Determine the [X, Y] coordinate at the center of the cell enclosing the given text.  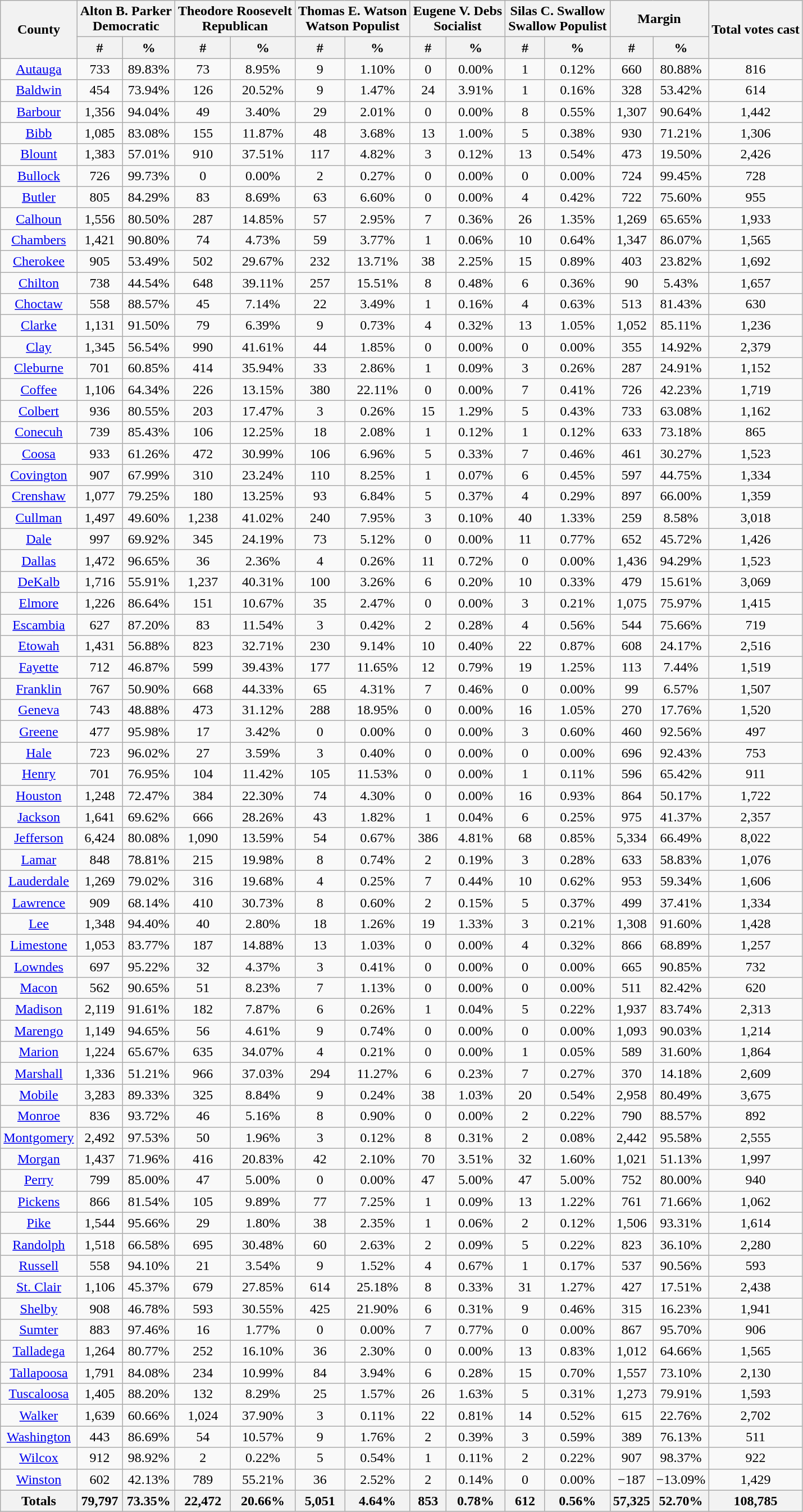
Mobile [39, 1095]
0.59% [577, 1437]
2.01% [377, 112]
911 [756, 774]
60.85% [148, 368]
460 [631, 732]
56 [203, 1031]
853 [428, 1501]
29.67% [263, 261]
Walker [39, 1415]
1,606 [756, 881]
10.67% [263, 603]
630 [756, 304]
1.63% [475, 1394]
8.84% [263, 1095]
2,609 [756, 1074]
0.29% [577, 496]
270 [631, 710]
513 [631, 304]
63.08% [681, 411]
1,273 [631, 1394]
34.07% [263, 1052]
1,308 [631, 924]
75.60% [681, 197]
22.76% [681, 1415]
3.54% [263, 1266]
0.52% [577, 1415]
48 [320, 133]
0.62% [577, 881]
1.47% [377, 90]
Barbour [39, 112]
3.51% [475, 1159]
1,614 [756, 1223]
79,797 [100, 1501]
712 [100, 668]
80.49% [681, 1095]
724 [631, 176]
1,518 [100, 1244]
6.96% [377, 454]
4.81% [475, 838]
Dallas [39, 560]
90.03% [681, 1031]
82.42% [681, 988]
80.55% [148, 411]
19.98% [263, 860]
Silas C. SwallowSwallow Populist [558, 19]
1,722 [756, 796]
Blount [39, 154]
1,226 [100, 603]
1,436 [631, 560]
11.87% [263, 133]
25.18% [377, 1287]
57.01% [148, 154]
3.40% [263, 112]
Lawrence [39, 902]
13.25% [263, 496]
728 [756, 176]
1,224 [100, 1052]
Alton B. ParkerDemocratic [126, 19]
790 [631, 1116]
65 [320, 689]
8.95% [263, 69]
294 [320, 1074]
722 [631, 197]
Clarke [39, 326]
608 [631, 646]
3,283 [100, 1095]
94.29% [681, 560]
88.20% [148, 1394]
477 [100, 732]
3,018 [756, 518]
33 [320, 368]
56.54% [148, 347]
70 [428, 1159]
13.71% [377, 261]
45.37% [148, 1287]
883 [100, 1330]
0.38% [577, 133]
1.35% [577, 218]
Houston [39, 796]
1.22% [577, 1202]
454 [100, 90]
45.72% [681, 539]
908 [100, 1309]
1,076 [756, 860]
110 [320, 475]
0.43% [577, 411]
58.83% [681, 860]
1.96% [263, 1138]
1.29% [475, 411]
635 [203, 1052]
1.85% [377, 347]
30.48% [263, 1244]
25 [320, 1394]
2,379 [756, 347]
499 [631, 902]
Winston [39, 1479]
Washington [39, 1437]
Autauga [39, 69]
232 [320, 261]
50.90% [148, 689]
2,555 [756, 1138]
865 [756, 432]
Coffee [39, 390]
767 [100, 689]
1.76% [377, 1437]
56.88% [148, 646]
30.27% [681, 454]
12.25% [263, 432]
55.21% [263, 1479]
257 [320, 282]
95.66% [148, 1223]
Cleburne [39, 368]
23.82% [681, 261]
99.45% [681, 176]
Elmore [39, 603]
Total votes cast [756, 29]
1,791 [100, 1373]
59.34% [681, 881]
Pike [39, 1223]
−13.09% [681, 1479]
Escambia [39, 625]
86.07% [681, 240]
695 [203, 1244]
0.10% [475, 518]
80.50% [148, 218]
Tuscaloosa [39, 1394]
0.44% [475, 881]
6.84% [377, 496]
92.43% [681, 753]
Shelby [39, 1309]
71.66% [681, 1202]
90 [631, 282]
61.26% [148, 454]
1,557 [631, 1373]
620 [756, 988]
87.20% [148, 625]
665 [631, 966]
2.80% [263, 924]
Chambers [39, 240]
24.91% [681, 368]
0.70% [577, 1373]
355 [631, 347]
1,933 [756, 218]
Monroe [39, 1116]
953 [631, 881]
90.64% [681, 112]
41.02% [263, 518]
−187 [631, 1479]
0.81% [475, 1415]
7.95% [377, 518]
41.61% [263, 347]
1,415 [756, 603]
32.71% [263, 646]
Calhoun [39, 218]
48.88% [148, 710]
1,997 [756, 1159]
11.65% [377, 668]
99.73% [148, 176]
37.90% [263, 1415]
177 [320, 668]
28.26% [263, 817]
0.45% [577, 475]
2.36% [263, 560]
14.92% [681, 347]
60 [320, 1244]
1,356 [100, 112]
4.61% [263, 1031]
83.08% [148, 133]
83.77% [148, 945]
72.47% [148, 796]
13.59% [263, 838]
97.46% [148, 1330]
936 [100, 411]
1.80% [263, 1223]
2,280 [756, 1244]
753 [756, 753]
955 [756, 197]
96.65% [148, 560]
7.87% [263, 1009]
97.53% [148, 1138]
81.43% [681, 304]
1,359 [756, 496]
1,937 [631, 1009]
1,248 [100, 796]
17.51% [681, 1287]
12 [428, 668]
Thomas E. WatsonWatson Populist [353, 19]
1,507 [756, 689]
Jackson [39, 817]
0.17% [577, 1266]
2.86% [377, 368]
31.12% [263, 710]
1,238 [203, 518]
328 [631, 90]
49.60% [148, 518]
1.77% [263, 1330]
0.08% [577, 1138]
2.35% [377, 1223]
71.21% [681, 133]
42.13% [148, 1479]
51.13% [681, 1159]
1,093 [631, 1031]
Margin [659, 19]
4.31% [377, 689]
4.64% [377, 1501]
St. Clair [39, 1287]
3.49% [377, 304]
599 [203, 668]
21.90% [377, 1309]
2,442 [631, 1138]
864 [631, 796]
3.42% [263, 732]
73.94% [148, 90]
59 [320, 240]
1,519 [756, 668]
Macon [39, 988]
892 [756, 1116]
53.42% [681, 90]
1,941 [756, 1309]
Lee [39, 924]
8,022 [756, 838]
10.57% [263, 1437]
2.25% [475, 261]
2,426 [756, 154]
91.50% [148, 326]
91.61% [148, 1009]
1,021 [631, 1159]
Geneva [39, 710]
Greene [39, 732]
1,497 [100, 518]
89.83% [148, 69]
42 [320, 1159]
17.47% [263, 411]
Hale [39, 753]
Etowah [39, 646]
1,544 [100, 1223]
2,958 [631, 1095]
1,085 [100, 133]
627 [100, 625]
502 [203, 261]
53.49% [148, 261]
20.52% [263, 90]
1,429 [756, 1479]
930 [631, 133]
73.35% [148, 1501]
0.93% [577, 796]
90.56% [681, 1266]
922 [756, 1458]
95.22% [148, 966]
259 [631, 518]
Choctaw [39, 304]
1.57% [377, 1394]
6,424 [100, 838]
1,347 [631, 240]
975 [631, 817]
94.65% [148, 1031]
71.96% [148, 1159]
230 [320, 646]
1,383 [100, 154]
2.63% [377, 1244]
732 [756, 966]
203 [203, 411]
0.79% [475, 668]
95.98% [148, 732]
Marshall [39, 1074]
46.87% [148, 668]
910 [203, 154]
Lauderdale [39, 881]
Lamar [39, 860]
2.95% [377, 218]
67.99% [148, 475]
0.05% [577, 1052]
132 [203, 1394]
Baldwin [39, 90]
17.76% [681, 710]
98.37% [681, 1458]
Wilcox [39, 1458]
64.66% [681, 1351]
30.73% [263, 902]
537 [631, 1266]
0.24% [377, 1095]
719 [756, 625]
180 [203, 496]
Eugene V. DebsSocialist [458, 19]
44 [320, 347]
50.17% [681, 796]
35 [320, 603]
562 [100, 988]
126 [203, 90]
1,442 [756, 112]
Conecuh [39, 432]
0.14% [475, 1479]
738 [100, 282]
1.82% [377, 817]
1,307 [631, 112]
1,152 [756, 368]
1,214 [756, 1031]
1,162 [756, 411]
15.51% [377, 282]
1,716 [100, 582]
66.58% [148, 1244]
22,472 [203, 1501]
615 [631, 1415]
1,426 [756, 539]
2.10% [377, 1159]
0.20% [475, 582]
30.55% [263, 1309]
Marion [39, 1052]
345 [203, 539]
3.91% [475, 90]
1.52% [377, 1266]
1.00% [475, 133]
240 [320, 518]
602 [100, 1479]
93.72% [148, 1116]
5.12% [377, 539]
96.02% [148, 753]
0.85% [577, 838]
108,785 [756, 1501]
2,313 [756, 1009]
652 [631, 539]
98.92% [148, 1458]
0.87% [577, 646]
Fayette [39, 668]
66.00% [681, 496]
22.11% [377, 390]
18.95% [377, 710]
13.15% [263, 390]
0.48% [475, 282]
836 [100, 1116]
40.31% [263, 582]
799 [100, 1180]
696 [631, 753]
2,357 [756, 817]
Marengo [39, 1031]
1,639 [100, 1415]
Covington [39, 475]
1,131 [100, 326]
Randolph [39, 1244]
187 [203, 945]
37.51% [263, 154]
386 [428, 838]
816 [756, 69]
Colbert [39, 411]
76.95% [148, 774]
16.23% [681, 1309]
1,024 [203, 1415]
1,264 [100, 1351]
905 [100, 261]
1,556 [100, 218]
20.83% [263, 1159]
1.13% [377, 988]
44.75% [681, 475]
789 [203, 1479]
1,336 [100, 1074]
2,119 [100, 1009]
79.02% [148, 881]
Bibb [39, 133]
1,506 [631, 1223]
Madison [39, 1009]
1,692 [756, 261]
46 [203, 1116]
20 [526, 1095]
Clay [39, 347]
7.44% [681, 668]
8.23% [263, 988]
73.10% [681, 1373]
68 [526, 838]
3,675 [756, 1095]
1,348 [100, 924]
84 [320, 1373]
14.18% [681, 1074]
990 [203, 347]
104 [203, 774]
16.10% [263, 1351]
41.37% [681, 817]
95.70% [681, 1330]
316 [203, 881]
69.62% [148, 817]
2,516 [756, 646]
44.54% [148, 282]
Dale [39, 539]
9.14% [377, 646]
Bullock [39, 176]
Perry [39, 1180]
84.29% [148, 197]
90.85% [681, 966]
14.88% [263, 945]
31.60% [681, 1052]
94.40% [148, 924]
497 [756, 732]
940 [756, 1180]
Franklin [39, 689]
909 [100, 902]
11.54% [263, 625]
51.21% [148, 1074]
10.99% [263, 1373]
1,077 [100, 496]
21 [203, 1266]
19.68% [263, 881]
723 [100, 753]
Cherokee [39, 261]
752 [631, 1180]
83.74% [681, 1009]
443 [100, 1437]
49 [203, 112]
90.65% [148, 988]
0.39% [475, 1437]
1,472 [100, 560]
Coosa [39, 454]
78.81% [148, 860]
1,053 [100, 945]
427 [631, 1287]
288 [320, 710]
0.23% [475, 1074]
1,306 [756, 133]
155 [203, 133]
44.33% [263, 689]
77 [320, 1202]
36.10% [681, 1244]
Henry [39, 774]
648 [203, 282]
45 [203, 304]
1,012 [631, 1351]
761 [631, 1202]
1,090 [203, 838]
93 [320, 496]
68.89% [681, 945]
Butler [39, 197]
65.67% [148, 1052]
1,075 [631, 603]
60.66% [148, 1415]
Cullman [39, 518]
589 [631, 1052]
86.69% [148, 1437]
27.85% [263, 1287]
0.19% [475, 860]
3.26% [377, 582]
403 [631, 261]
86.64% [148, 603]
65.65% [681, 218]
39.43% [263, 668]
0.64% [577, 240]
79.91% [681, 1394]
966 [203, 1074]
1.27% [577, 1287]
66.49% [681, 838]
69.92% [148, 539]
80.00% [681, 1180]
0.90% [377, 1116]
1,236 [756, 326]
15.61% [681, 582]
30.99% [263, 454]
2.47% [377, 603]
20.66% [263, 1501]
57 [320, 218]
Theodore RooseveltRepublican [235, 19]
739 [100, 432]
5.16% [263, 1116]
8.69% [263, 197]
90.80% [148, 240]
668 [203, 689]
37.41% [681, 902]
384 [203, 796]
52.70% [681, 1501]
94.10% [148, 1266]
64.34% [148, 390]
63 [320, 197]
234 [203, 1373]
660 [631, 69]
3.77% [377, 240]
380 [320, 390]
DeKalb [39, 582]
182 [203, 1009]
79.25% [148, 496]
11.27% [377, 1074]
805 [100, 197]
912 [100, 1458]
0.89% [577, 261]
7.14% [263, 304]
89.33% [148, 1095]
2.52% [377, 1479]
0.73% [377, 326]
92.56% [681, 732]
75.66% [681, 625]
8.29% [263, 1394]
51 [203, 988]
3.94% [377, 1373]
11.42% [263, 774]
848 [100, 860]
27 [203, 753]
14.85% [263, 218]
1,719 [756, 390]
17 [203, 732]
117 [320, 154]
743 [100, 710]
42.23% [681, 390]
597 [631, 475]
1.60% [577, 1159]
91.60% [681, 924]
Crenshaw [39, 496]
315 [631, 1309]
4.73% [263, 240]
0.63% [577, 304]
1,864 [756, 1052]
1,257 [756, 945]
310 [203, 475]
897 [631, 496]
666 [203, 817]
Limestone [39, 945]
226 [203, 390]
57,325 [631, 1501]
9.89% [263, 1202]
Chilton [39, 282]
31 [526, 1287]
370 [631, 1074]
Pickens [39, 1202]
5,051 [320, 1501]
1,641 [100, 817]
6.57% [681, 689]
472 [203, 454]
1.26% [377, 924]
8.58% [681, 518]
0.07% [475, 475]
37.03% [263, 1074]
Montgomery [39, 1138]
2.30% [377, 1351]
100 [320, 582]
425 [320, 1309]
8.25% [377, 475]
2,130 [756, 1373]
414 [203, 368]
0.83% [577, 1351]
11.53% [377, 774]
1,149 [100, 1031]
85.00% [148, 1180]
50 [203, 1138]
596 [631, 774]
80.08% [148, 838]
79 [203, 326]
1,437 [100, 1159]
76.13% [681, 1437]
679 [203, 1287]
906 [756, 1330]
1,052 [631, 326]
0.78% [475, 1501]
24.17% [681, 646]
416 [203, 1159]
3.59% [263, 753]
2,438 [756, 1287]
Russell [39, 1266]
Morgan [39, 1159]
933 [100, 454]
43 [320, 817]
1.25% [577, 668]
80.77% [148, 1351]
5.43% [681, 282]
14 [526, 1415]
94.04% [148, 112]
4.37% [263, 966]
544 [631, 625]
0.72% [475, 560]
84.08% [148, 1373]
23.24% [263, 475]
5,334 [631, 838]
7.25% [377, 1202]
24 [428, 90]
1,657 [756, 282]
81.54% [148, 1202]
55.91% [148, 582]
Jefferson [39, 838]
County [39, 29]
612 [526, 1501]
Talladega [39, 1351]
22.30% [263, 796]
75.97% [681, 603]
1,237 [203, 582]
39.11% [263, 282]
99 [631, 689]
2,492 [100, 1138]
0.55% [577, 112]
46.78% [148, 1309]
80.88% [681, 69]
252 [203, 1351]
2,702 [756, 1415]
1,431 [100, 646]
85.11% [681, 326]
19.50% [681, 154]
151 [203, 603]
1,428 [756, 924]
Totals [39, 1501]
85.43% [148, 432]
35.94% [263, 368]
867 [631, 1330]
Tallapoosa [39, 1373]
93.31% [681, 1223]
1.10% [377, 69]
389 [631, 1437]
24.19% [263, 539]
73.18% [681, 432]
95.58% [681, 1138]
479 [631, 582]
113 [631, 668]
1,593 [756, 1394]
1,062 [756, 1202]
2.08% [377, 432]
697 [100, 966]
1,520 [756, 710]
0.15% [475, 902]
6.60% [377, 197]
4.30% [377, 796]
4.82% [377, 154]
3,069 [756, 582]
1,345 [100, 347]
215 [203, 860]
461 [631, 454]
6.39% [263, 326]
1,421 [100, 240]
997 [100, 539]
Sumter [39, 1330]
3.68% [377, 133]
Lowndes [39, 966]
65.42% [681, 774]
325 [203, 1095]
1,405 [100, 1394]
68.14% [148, 902]
410 [203, 902]
